Determine the (x, y) coordinate at the center of the cell enclosing the given text.  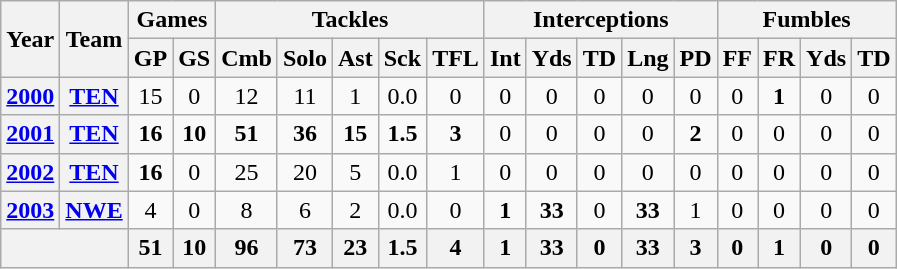
Lng (648, 58)
12 (247, 96)
Tackles (350, 20)
Games (172, 20)
Ast (356, 58)
2001 (30, 134)
NWE (94, 210)
73 (304, 248)
Interceptions (600, 20)
TFL (456, 58)
25 (247, 172)
Cmb (247, 58)
11 (304, 96)
2000 (30, 96)
6 (304, 210)
23 (356, 248)
2003 (30, 210)
GP (150, 58)
Year (30, 39)
5 (356, 172)
PD (696, 58)
36 (304, 134)
GS (194, 58)
96 (247, 248)
FF (737, 58)
Team (94, 39)
Fumbles (806, 20)
Sck (402, 58)
2002 (30, 172)
20 (304, 172)
Solo (304, 58)
8 (247, 210)
Int (505, 58)
FR (780, 58)
